Return (X, Y) of the center of cell containing provided text 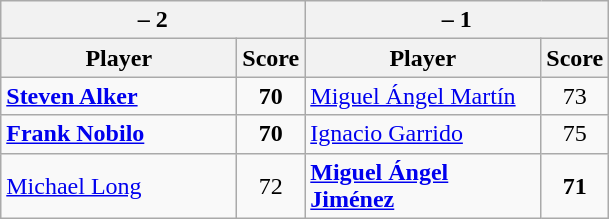
– 2 (153, 20)
73 (575, 96)
Michael Long (119, 186)
75 (575, 134)
– 1 (457, 20)
71 (575, 186)
Frank Nobilo (119, 134)
Miguel Ángel Jiménez (423, 186)
Ignacio Garrido (423, 134)
72 (271, 186)
Steven Alker (119, 96)
Miguel Ángel Martín (423, 96)
